Return the (x, y) coordinate for the center point of the cell that contains the specified text.  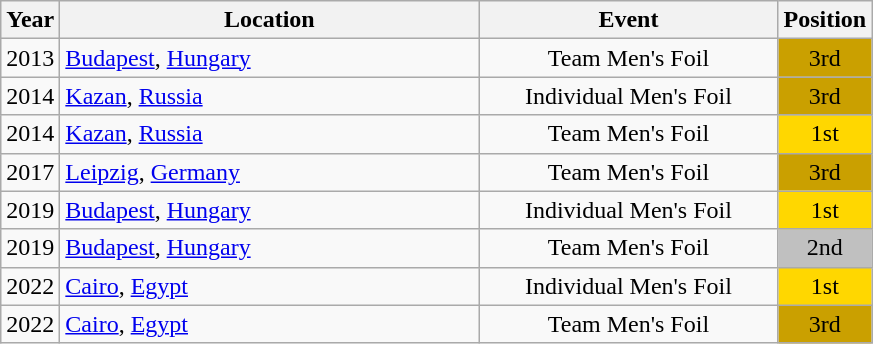
Year (30, 20)
Location (270, 20)
2013 (30, 58)
2017 (30, 172)
Position (825, 20)
Leipzig, Germany (270, 172)
2nd (825, 248)
Event (628, 20)
